Extract the [X, Y] coordinate from the center of the cell holding the provided text.  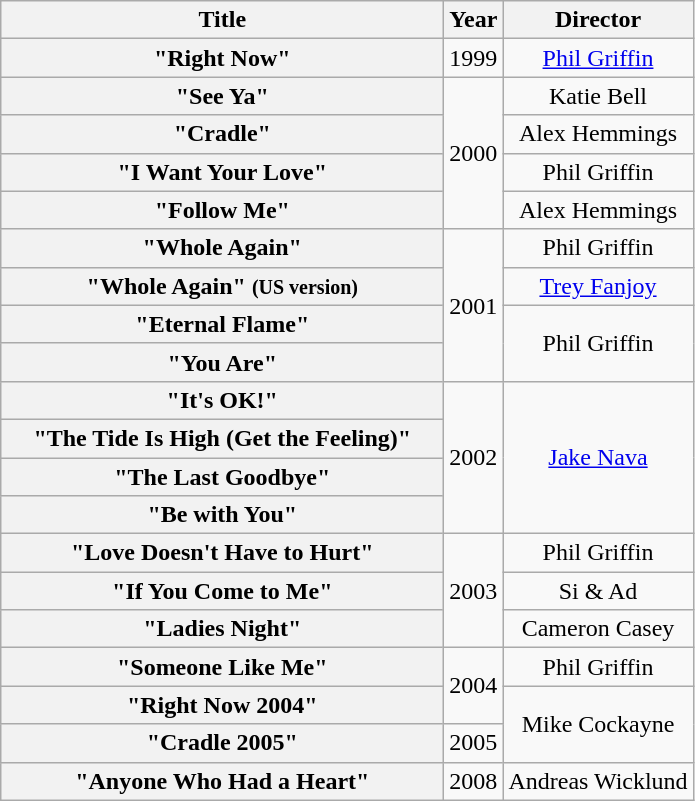
"Right Now" [222, 58]
2000 [474, 153]
2003 [474, 591]
"Whole Again" [222, 248]
"It's OK!" [222, 400]
1999 [474, 58]
"Follow Me" [222, 210]
Year [474, 20]
"If You Come to Me" [222, 591]
"Eternal Flame" [222, 324]
"Be with You" [222, 515]
"Love Doesn't Have to Hurt" [222, 553]
Jake Nava [598, 457]
Katie Bell [598, 96]
"Right Now 2004" [222, 705]
"See Ya" [222, 96]
"Cradle" [222, 134]
2001 [474, 305]
2008 [474, 781]
"I Want Your Love" [222, 172]
"Ladies Night" [222, 629]
"Someone Like Me" [222, 667]
2005 [474, 743]
Trey Fanjoy [598, 286]
Si & Ad [598, 591]
2004 [474, 686]
Cameron Casey [598, 629]
Title [222, 20]
"Whole Again" (US version) [222, 286]
"Cradle 2005" [222, 743]
Director [598, 20]
"Anyone Who Had a Heart" [222, 781]
"The Last Goodbye" [222, 477]
2002 [474, 457]
Andreas Wicklund [598, 781]
"You Are" [222, 362]
"The Tide Is High (Get the Feeling)" [222, 438]
Mike Cockayne [598, 724]
